Return (x, y) of the center of cell containing provided text 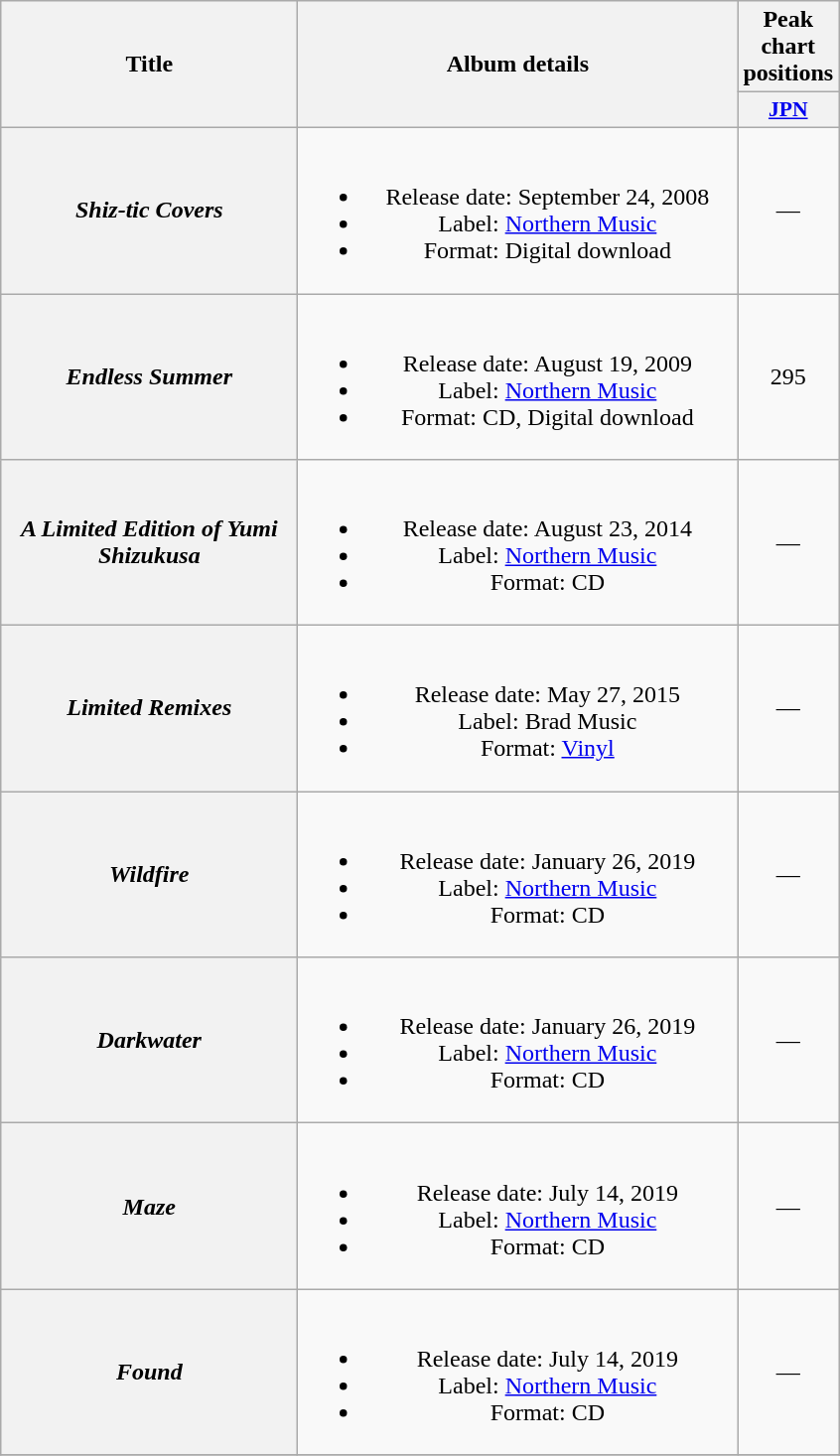
Endless Summer (149, 377)
Found (149, 1373)
Darkwater (149, 1041)
295 (788, 377)
Limited Remixes (149, 709)
A Limited Edition of Yumi Shizukusa (149, 542)
Title (149, 65)
Release date: May 27, 2015Label: Brad MusicFormat: Vinyl (518, 709)
Shiz-tic Covers (149, 211)
Album details (518, 65)
Maze (149, 1206)
Release date: September 24, 2008Label: Northern MusicFormat: Digital download (518, 211)
Peak chart positions (788, 47)
JPN (788, 110)
Wildfire (149, 874)
Release date: August 23, 2014Label: Northern MusicFormat: CD (518, 542)
Release date: August 19, 2009Label: Northern MusicFormat: CD, Digital download (518, 377)
